Scan for the cell matching the given text and deliver its [X, Y] coordinate at center. 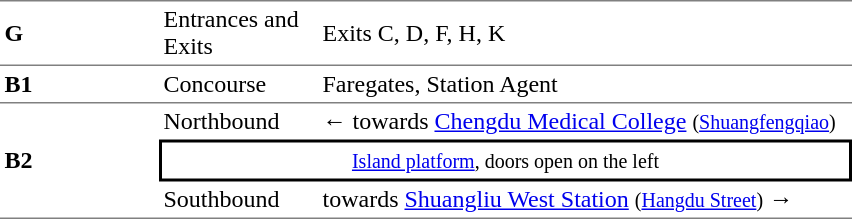
Entrances and Exits [238, 33]
← towards Chengdu Medical College (Shuangfengqiao) [585, 122]
Exits C, D, F, H, K [585, 33]
B1 [80, 85]
G [80, 33]
Concourse [238, 85]
Northbound [238, 122]
Faregates, Station Agent [585, 85]
Island platform, doors open on the left [506, 161]
